From the cell containing the given text, extract its center point as (X, Y) coordinate. 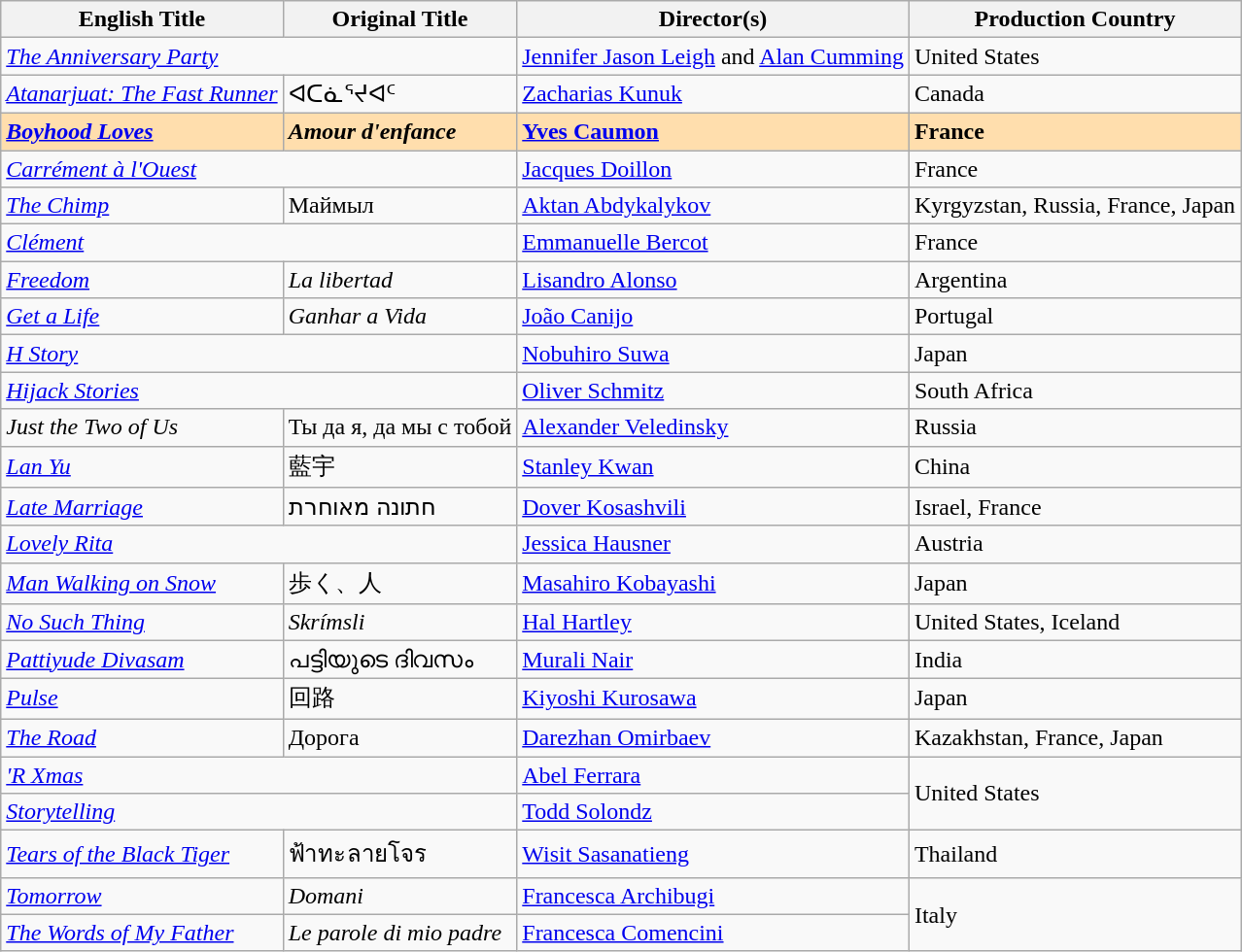
Stanley Kwan (713, 466)
Pulse (142, 699)
Dover Kosashvili (713, 507)
ᐊᑕᓈᕐᔪᐊᑦ (400, 94)
Маймыл (400, 206)
Kiyoshi Kurosawa (713, 699)
ฟ้าทะลายโจร (400, 855)
China (1075, 466)
Darezhan Omirbaev (713, 737)
Carrément à l'Ouest (259, 168)
Clément (259, 243)
Pattiyude Divasam (142, 660)
回路 (400, 699)
Man Walking on Snow (142, 583)
Lovely Rita (259, 544)
Murali Nair (713, 660)
Lisandro Alonso (713, 280)
Canada (1075, 94)
No Such Thing (142, 623)
Aktan Abdykalykov (713, 206)
Original Title (400, 19)
Russia (1075, 427)
Emmanuelle Bercot (713, 243)
歩く、人 (400, 583)
English Title (142, 19)
Tears of the Black Tiger (142, 855)
പട്ടിയുടെ ദിവസം (400, 660)
The Words of My Father (142, 933)
The Road (142, 737)
Ты да я, да мы с тобой (400, 427)
Just the Two of Us (142, 427)
Portugal (1075, 317)
Oliver Schmitz (713, 391)
Italy (1075, 914)
Late Marriage (142, 507)
Kyrgyzstan, Russia, France, Japan (1075, 206)
Francesca Comencini (713, 933)
Thailand (1075, 855)
Hijack Stories (259, 391)
Ganhar a Vida (400, 317)
Le parole di mio padre (400, 933)
Production Country (1075, 19)
Amour d'enfance (400, 131)
United States, Iceland (1075, 623)
La libertad (400, 280)
Domani (400, 896)
Jessica Hausner (713, 544)
Freedom (142, 280)
Wisit Sasanatieng (713, 855)
Yves Caumon (713, 131)
Get a Life (142, 317)
חתונה מאוחרת (400, 507)
Storytelling (259, 812)
Todd Solondz (713, 812)
Zacharias Kunuk (713, 94)
Jennifer Jason Leigh and Alan Cumming (713, 56)
Nobuhiro Suwa (713, 354)
Tomorrow (142, 896)
Lan Yu (142, 466)
藍宇 (400, 466)
South Africa (1075, 391)
Дорога (400, 737)
H Story (259, 354)
Hal Hartley (713, 623)
Masahiro Kobayashi (713, 583)
Skrímsli (400, 623)
Abel Ferrara (713, 774)
Atanarjuat: The Fast Runner (142, 94)
Francesca Archibugi (713, 896)
The Chimp (142, 206)
India (1075, 660)
'R Xmas (259, 774)
Boyhood Loves (142, 131)
The Anniversary Party (259, 56)
Director(s) (713, 19)
Jacques Doillon (713, 168)
João Canijo (713, 317)
Israel, France (1075, 507)
Alexander Veledinsky (713, 427)
Austria (1075, 544)
Argentina (1075, 280)
Kazakhstan, France, Japan (1075, 737)
